Extract the [x, y] coordinate from the center of the cell holding the provided text.  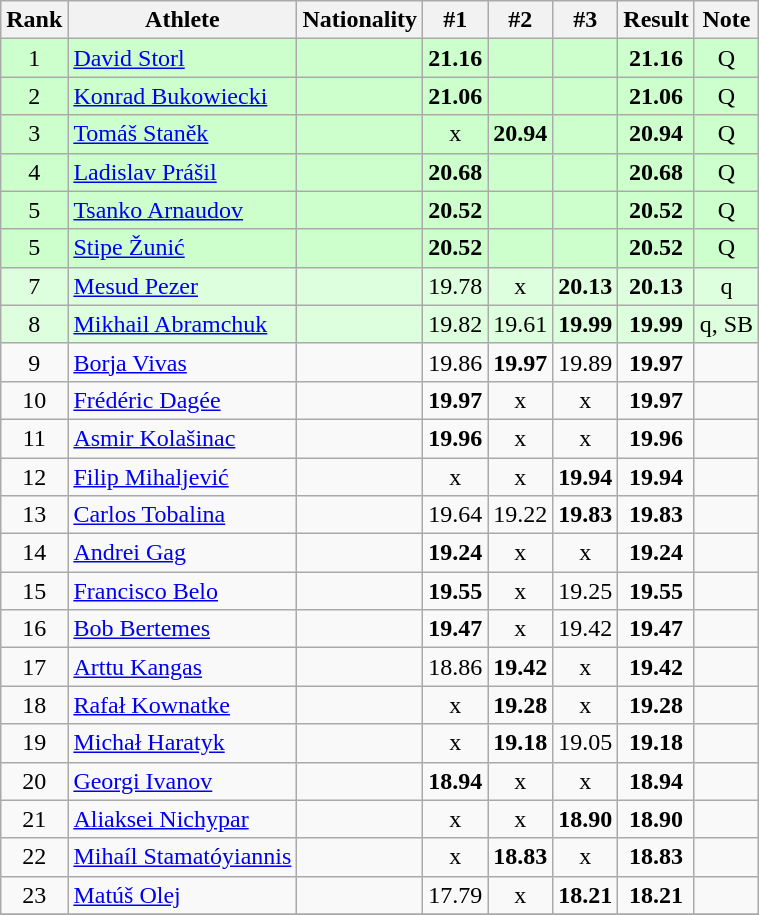
14 [34, 553]
#2 [520, 20]
q, SB [726, 324]
20 [34, 781]
Result [656, 20]
19.61 [520, 324]
Note [726, 20]
9 [34, 362]
Georgi Ivanov [182, 781]
Mihaíl Stamatóyiannis [182, 857]
Konrad Bukowiecki [182, 96]
17.79 [456, 895]
11 [34, 438]
19.64 [456, 515]
Filip Mihaljević [182, 477]
2 [34, 96]
Aliaksei Nichypar [182, 819]
Nationality [360, 20]
Ladislav Prášil [182, 172]
19.82 [456, 324]
Borja Vivas [182, 362]
18.86 [456, 667]
Tsanko Arnaudov [182, 210]
15 [34, 591]
Tomáš Staněk [182, 134]
19.25 [586, 591]
Carlos Tobalina [182, 515]
#3 [586, 20]
21 [34, 819]
Mikhail Abramchuk [182, 324]
Matúš Olej [182, 895]
12 [34, 477]
19.89 [586, 362]
3 [34, 134]
Mesud Pezer [182, 286]
19.22 [520, 515]
Asmir Kolašinac [182, 438]
19.86 [456, 362]
Francisco Belo [182, 591]
19.78 [456, 286]
19.05 [586, 743]
8 [34, 324]
Arttu Kangas [182, 667]
Frédéric Dagée [182, 400]
10 [34, 400]
18 [34, 705]
4 [34, 172]
q [726, 286]
Bob Bertemes [182, 629]
#1 [456, 20]
7 [34, 286]
Rank [34, 20]
22 [34, 857]
David Storl [182, 58]
17 [34, 667]
Rafał Kownatke [182, 705]
Stipe Žunić [182, 248]
1 [34, 58]
16 [34, 629]
Michał Haratyk [182, 743]
Athlete [182, 20]
13 [34, 515]
23 [34, 895]
Andrei Gag [182, 553]
19 [34, 743]
